For the text-containing cell, return its midpoint in [X, Y] coordinate format. 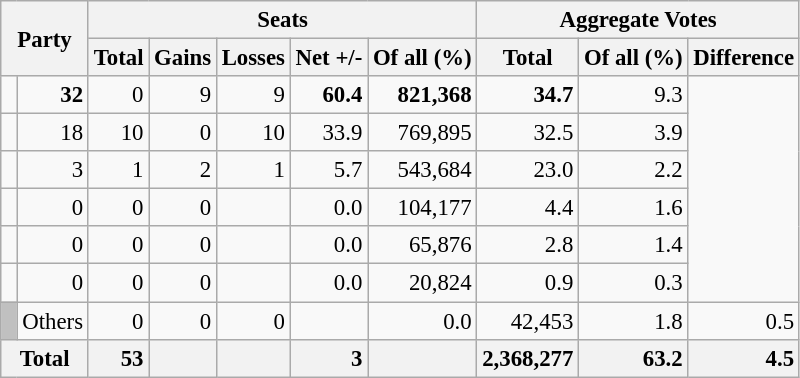
Seats [282, 20]
Aggregate Votes [638, 20]
1.8 [634, 321]
32 [52, 95]
0.9 [528, 283]
33.9 [328, 133]
Losses [253, 58]
Others [52, 321]
63.2 [634, 358]
23.0 [528, 170]
1.4 [634, 245]
543,684 [422, 170]
34.7 [528, 95]
821,368 [422, 95]
2.2 [634, 170]
2 [183, 170]
Gains [183, 58]
2,368,277 [528, 358]
104,177 [422, 208]
18 [52, 133]
3.9 [634, 133]
769,895 [422, 133]
5.7 [328, 170]
4.4 [528, 208]
4.5 [744, 358]
2.8 [528, 245]
42,453 [528, 321]
32.5 [528, 133]
0.5 [744, 321]
65,876 [422, 245]
0.3 [634, 283]
Party [45, 38]
Difference [744, 58]
20,824 [422, 283]
60.4 [328, 95]
9.3 [634, 95]
53 [118, 358]
1.6 [634, 208]
Net +/- [328, 58]
